From the cell containing the given text, extract its center point as (X, Y) coordinate. 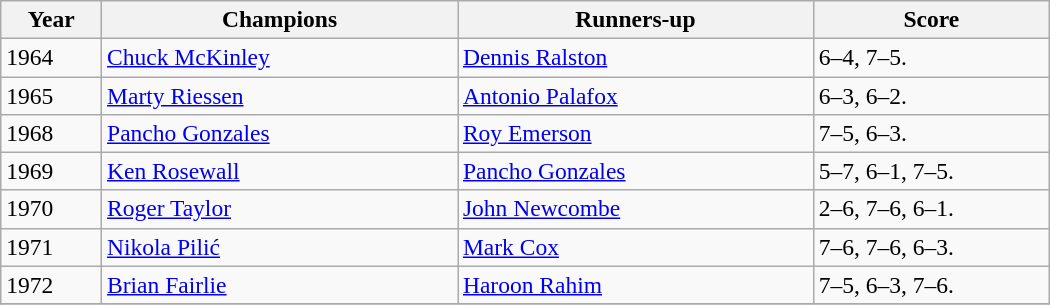
6–4, 7–5. (931, 57)
1970 (52, 209)
Roy Emerson (636, 133)
Brian Fairlie (280, 285)
Champions (280, 19)
Roger Taylor (280, 209)
Ken Rosewall (280, 171)
John Newcombe (636, 209)
Runners-up (636, 19)
Haroon Rahim (636, 285)
Dennis Ralston (636, 57)
1964 (52, 57)
Marty Riessen (280, 95)
7–6, 7–6, 6–3. (931, 247)
Score (931, 19)
7–5, 6–3. (931, 133)
1969 (52, 171)
Nikola Pilić (280, 247)
Mark Cox (636, 247)
Chuck McKinley (280, 57)
1965 (52, 95)
5–7, 6–1, 7–5. (931, 171)
Antonio Palafox (636, 95)
1968 (52, 133)
6–3, 6–2. (931, 95)
1972 (52, 285)
1971 (52, 247)
7–5, 6–3, 7–6. (931, 285)
Year (52, 19)
2–6, 7–6, 6–1. (931, 209)
